Output the [x, y] coordinate of the center of the cell containing the given text.  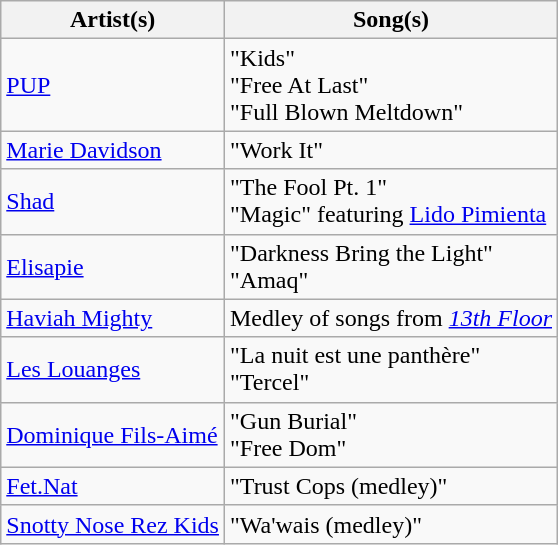
"Wa'wais (medley)" [390, 524]
Snotty Nose Rez Kids [113, 524]
Song(s) [390, 20]
"Trust Cops (medley)" [390, 486]
PUP [113, 85]
Shad [113, 202]
"Work It" [390, 150]
"Gun Burial""Free Dom" [390, 434]
Marie Davidson [113, 150]
Artist(s) [113, 20]
"La nuit est une panthère""Tercel" [390, 370]
"Darkness Bring the Light""Amaq" [390, 266]
"Kids""Free At Last""Full Blown Meltdown" [390, 85]
Dominique Fils-Aimé [113, 434]
Fet.Nat [113, 486]
Elisapie [113, 266]
Les Louanges [113, 370]
Medley of songs from 13th Floor [390, 318]
Haviah Mighty [113, 318]
"The Fool Pt. 1""Magic" featuring Lido Pimienta [390, 202]
